For the text-containing cell, return its midpoint in (x, y) coordinate format. 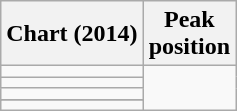
Chart (2014) (72, 34)
Peakposition (189, 34)
